Detect which cell encompasses the target text, then output its [x, y] center coordinate. 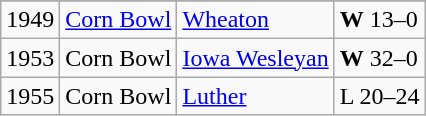
Luther [256, 96]
Wheaton [256, 20]
1949 [30, 20]
L 20–24 [380, 96]
1955 [30, 96]
W 13–0 [380, 20]
W 32–0 [380, 58]
Iowa Wesleyan [256, 58]
1953 [30, 58]
